Return the [x, y] coordinate for the center point of the cell that contains the specified text.  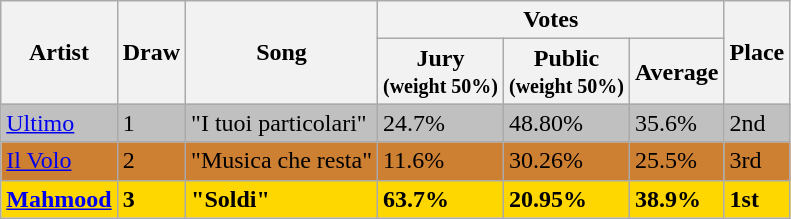
Average [676, 72]
20.95% [566, 199]
30.26% [566, 161]
"Soldi" [282, 199]
38.9% [676, 199]
24.7% [440, 123]
11.6% [440, 161]
Ultimo [59, 123]
"Musica che resta" [282, 161]
3 [151, 199]
Il Volo [59, 161]
1st [757, 199]
Song [282, 52]
Draw [151, 52]
Jury(weight 50%) [440, 72]
48.80% [566, 123]
Artist [59, 52]
Place [757, 52]
Public(weight 50%) [566, 72]
2nd [757, 123]
63.7% [440, 199]
1 [151, 123]
25.5% [676, 161]
2 [151, 161]
35.6% [676, 123]
Mahmood [59, 199]
"I tuoi particolari" [282, 123]
3rd [757, 161]
Votes [550, 20]
